Capture the cell that displays the provided text and extract its [X, Y] central coordinate. 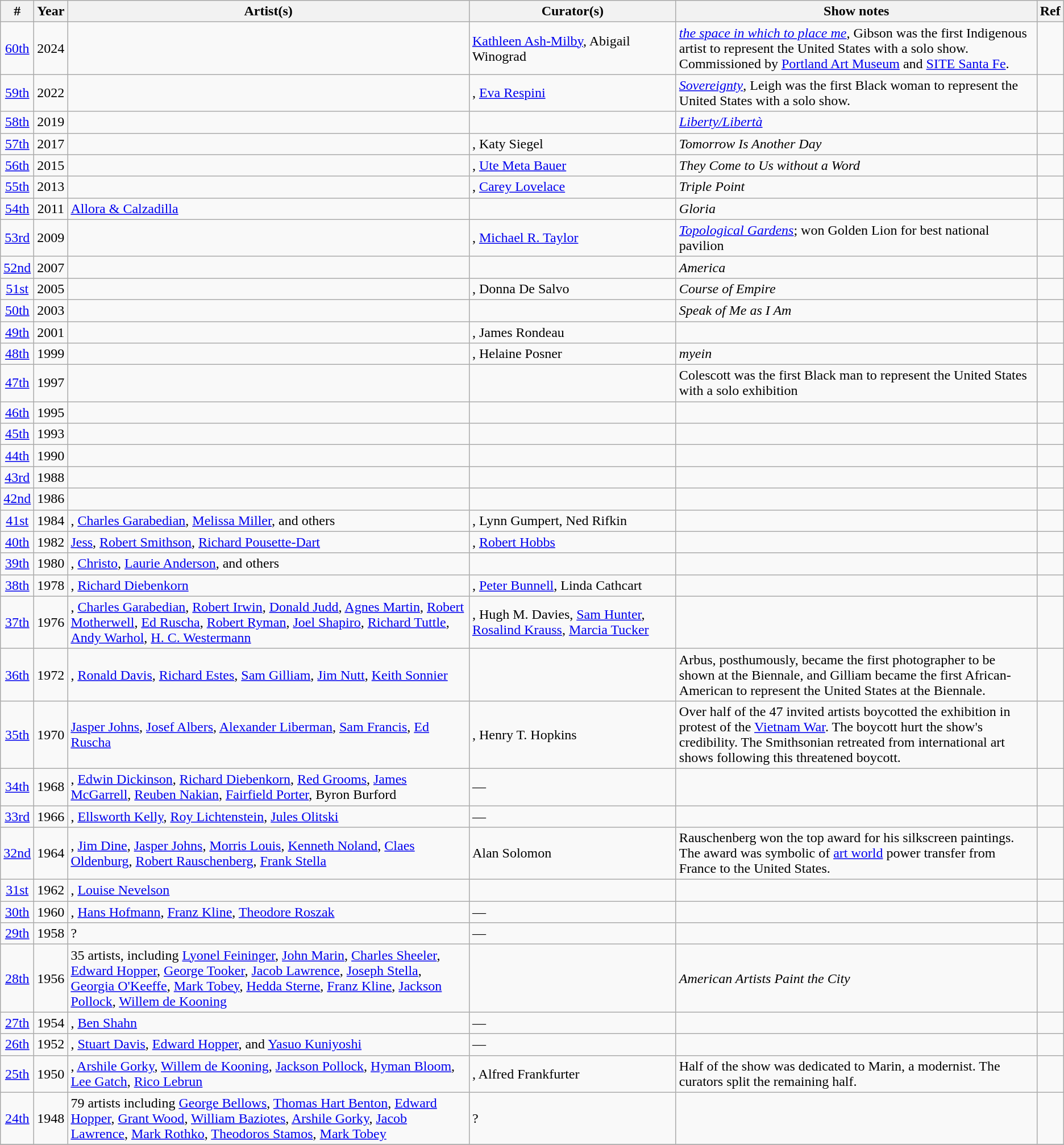
Ref [1050, 11]
1972 [51, 674]
, Lynn Gumpert, Ned Rifkin [572, 521]
2019 [51, 122]
, Peter Bunnell, Linda Cathcart [572, 585]
27th [17, 1023]
Topological Gardens; won Golden Lion for best national pavilion [856, 238]
, Hugh M. Davies, Sam Hunter, Rosalind Krauss, Marcia Tucker [572, 622]
, Helaine Posner [572, 354]
Gloria [856, 209]
Sovereignty, Leigh was the first Black woman to represent the United States with a solo show. [856, 93]
Show notes [856, 11]
24th [17, 1118]
52nd [17, 267]
51st [17, 289]
1970 [51, 734]
54th [17, 209]
40th [17, 542]
2024 [51, 48]
2017 [51, 144]
1954 [51, 1023]
1980 [51, 564]
25th [17, 1074]
1997 [51, 383]
1948 [51, 1118]
1966 [51, 817]
2013 [51, 187]
1990 [51, 456]
2003 [51, 310]
American Artists Paint the City [856, 979]
Kathleen Ash-Milby, Abigail Winograd [572, 48]
55th [17, 187]
1960 [51, 912]
1988 [51, 477]
Allora & Calzadilla [268, 209]
60th [17, 48]
1956 [51, 979]
Year [51, 11]
44th [17, 456]
29th [17, 934]
2011 [51, 209]
30th [17, 912]
They Come to Us without a Word [856, 165]
1952 [51, 1044]
, Charles Garabedian, Melissa Miller, and others [268, 521]
1993 [51, 434]
, Donna De Salvo [572, 289]
, Richard Diebenkorn [268, 585]
America [856, 267]
31st [17, 890]
33rd [17, 817]
47th [17, 383]
, Arshile Gorky, Willem de Kooning, Jackson Pollock, Hyman Bloom, Lee Gatch, Rico Lebrun [268, 1074]
, Ellsworth Kelly, Roy Lichtenstein, Jules Olitski [268, 817]
, Edwin Dickinson, Richard Diebenkorn, Red Grooms, James McGarrell, Reuben Nakian, Fairfield Porter, Byron Burford [268, 786]
Colescott was the first Black man to represent the United States with a solo exhibition [856, 383]
, Ben Shahn [268, 1023]
Rauschenberg won the top award for his silkscreen paintings. The award was symbolic of art world power transfer from France to the United States. [856, 853]
39th [17, 564]
Jess, Robert Smithson, Richard Pousette-Dart [268, 542]
, Louise Nevelson [268, 890]
2009 [51, 238]
1958 [51, 934]
Artist(s) [268, 11]
41st [17, 521]
46th [17, 413]
42nd [17, 499]
57th [17, 144]
56th [17, 165]
1976 [51, 622]
Jasper Johns, Josef Albers, Alexander Liberman, Sam Francis, Ed Ruscha [268, 734]
50th [17, 310]
2022 [51, 93]
, Eva Respini [572, 93]
Course of Empire [856, 289]
38th [17, 585]
, Ronald Davis, Richard Estes, Sam Gilliam, Jim Nutt, Keith Sonnier [268, 674]
53rd [17, 238]
, Katy Siegel [572, 144]
1984 [51, 521]
, Henry T. Hopkins [572, 734]
, Hans Hofmann, Franz Kline, Theodore Roszak [268, 912]
49th [17, 332]
59th [17, 93]
1986 [51, 499]
48th [17, 354]
Alan Solomon [572, 853]
, Michael R. Taylor [572, 238]
37th [17, 622]
32nd [17, 853]
43rd [17, 477]
1962 [51, 890]
Tomorrow Is Another Day [856, 144]
Curator(s) [572, 11]
1950 [51, 1074]
, James Rondeau [572, 332]
, Ute Meta Bauer [572, 165]
2005 [51, 289]
2015 [51, 165]
2001 [51, 332]
, Robert Hobbs [572, 542]
1964 [51, 853]
myein [856, 354]
Speak of Me as I Am [856, 310]
, Jim Dine, Jasper Johns, Morris Louis, Kenneth Noland, Claes Oldenburg, Robert Rauschenberg, Frank Stella [268, 853]
, Carey Lovelace [572, 187]
Half of the show was dedicated to Marin, a modernist. The curators split the remaining half. [856, 1074]
34th [17, 786]
1968 [51, 786]
2007 [51, 267]
1978 [51, 585]
36th [17, 674]
Triple Point [856, 187]
, Stuart Davis, Edward Hopper, and Yasuo Kuniyoshi [268, 1044]
1999 [51, 354]
45th [17, 434]
1982 [51, 542]
Liberty/Libertà [856, 122]
1995 [51, 413]
35th [17, 734]
28th [17, 979]
# [17, 11]
58th [17, 122]
, Alfred Frankfurter [572, 1074]
26th [17, 1044]
, Christo, Laurie Anderson, and others [268, 564]
